Capture the cell that displays the provided text and extract its (X, Y) central coordinate. 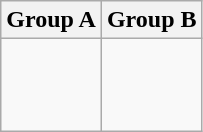
Group B (152, 20)
Group A (52, 20)
